Pinpoint the cell where the given text exists, returning its [x, y] midpoint coordinate. 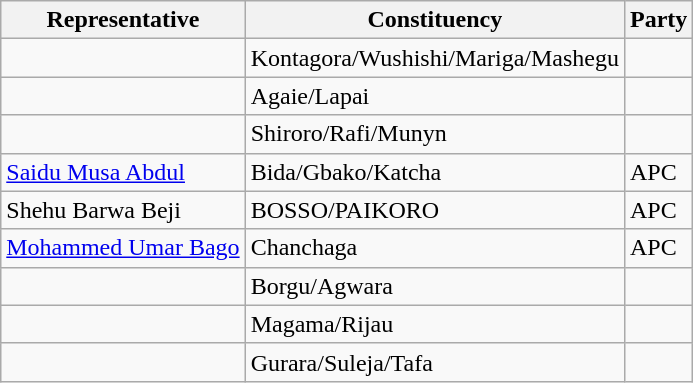
Gurara/Suleja/Tafa [434, 362]
Kontagora/Wushishi/Mariga/Mashegu [434, 58]
Agaie/Lapai [434, 96]
Representative [123, 20]
Bida/Gbako/Katcha [434, 172]
Mohammed Umar Bago [123, 248]
BOSSO/PAIKORO [434, 210]
Shiroro/Rafi/Munyn [434, 134]
Chanchaga [434, 248]
Magama/Rijau [434, 324]
Borgu/Agwara [434, 286]
Party [658, 20]
Constituency [434, 20]
Shehu Barwa Beji [123, 210]
Saidu Musa Abdul [123, 172]
